For the text-containing cell, return its midpoint in (X, Y) coordinate format. 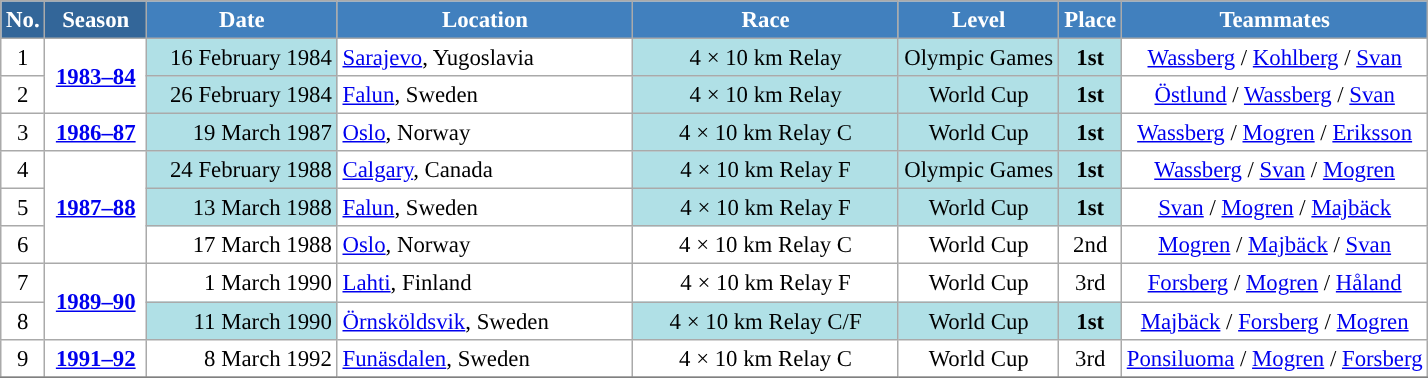
Forsberg / Mogren / Håland (1274, 283)
1987–88 (96, 208)
Svan / Mogren / Majbäck (1274, 208)
26 February 1984 (242, 95)
1983–84 (96, 76)
Teammates (1274, 20)
6 (23, 245)
11 March 1990 (242, 321)
1 March 1990 (242, 283)
No. (23, 20)
Season (96, 20)
Östlund / Wassberg / Svan (1274, 95)
Funäsdalen, Sweden (485, 358)
Majbäck / Forsberg / Mogren (1274, 321)
Location (485, 20)
Mogren / Majbäck / Svan (1274, 245)
Calgary, Canada (485, 170)
4 (23, 170)
9 (23, 358)
13 March 1988 (242, 208)
Level (978, 20)
1 (23, 58)
Race (766, 20)
Wassberg / Kohlberg / Svan (1274, 58)
24 February 1988 (242, 170)
Lahti, Finland (485, 283)
4 × 10 km Relay C/F (766, 321)
1989–90 (96, 302)
3 (23, 133)
8 (23, 321)
8 March 1992 (242, 358)
5 (23, 208)
19 March 1987 (242, 133)
Date (242, 20)
Sarajevo, Yugoslavia (485, 58)
1986–87 (96, 133)
2 (23, 95)
16 February 1984 (242, 58)
17 March 1988 (242, 245)
Ponsiluoma / Mogren / Forsberg (1274, 358)
1991–92 (96, 358)
7 (23, 283)
Wassberg / Svan / Mogren (1274, 170)
Wassberg / Mogren / Eriksson (1274, 133)
Örnsköldsvik, Sweden (485, 321)
2nd (1090, 245)
Place (1090, 20)
